Determine the [X, Y] coordinate at the center of the cell enclosing the given text.  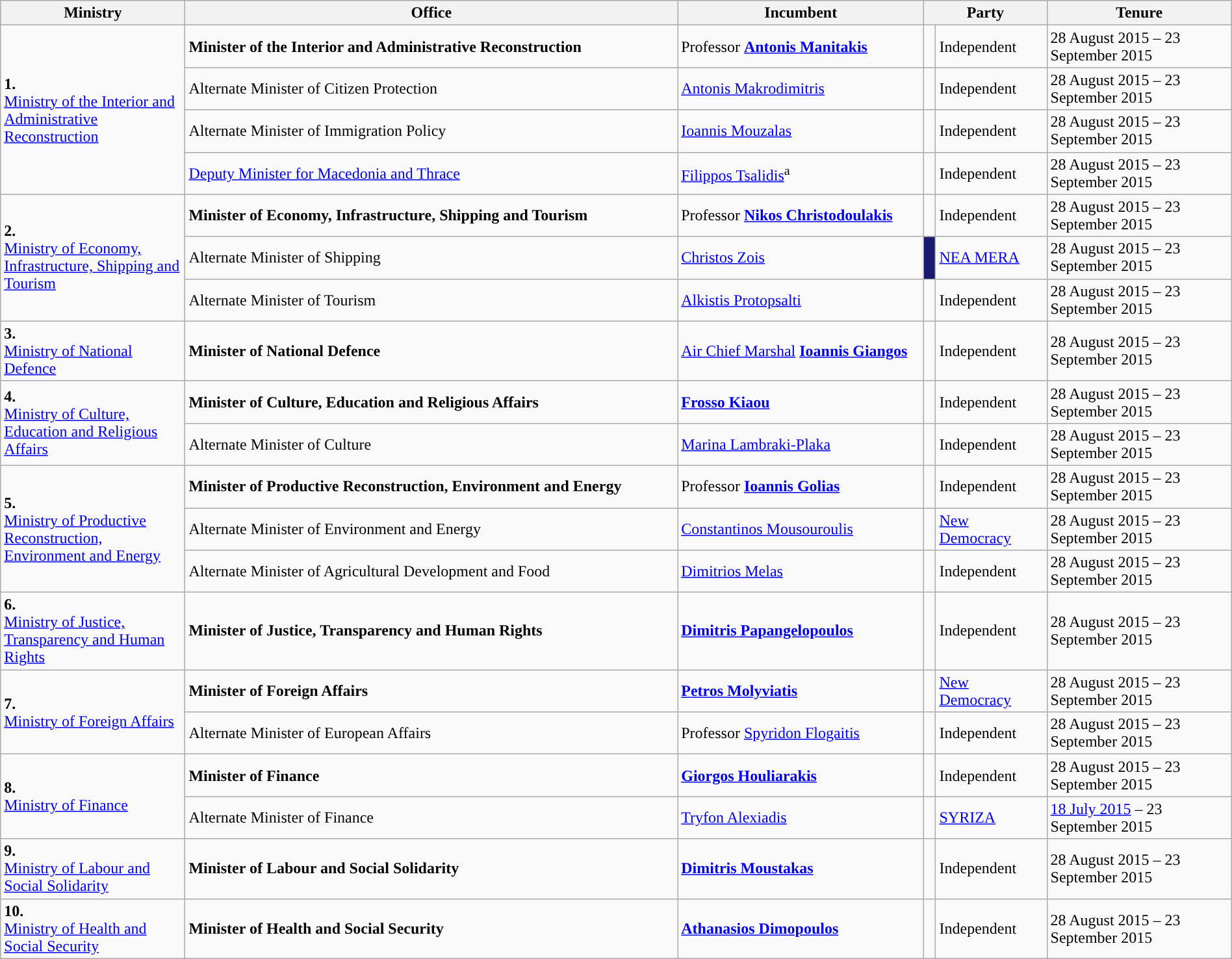
6.Ministry of Justice, Transparency and Human Rights [93, 632]
Petros Molyviatis [801, 691]
Minister of Finance [431, 776]
Ministry [93, 13]
Dimitris Papangelopoulos [801, 632]
Dimitrios Melas [801, 572]
Marina Lambraki-Plaka [801, 444]
Minister of Foreign Affairs [431, 691]
Alternate Minister of Tourism [431, 300]
Athanasios Dimopoulos [801, 928]
Tenure [1139, 13]
Deputy Minister for Macedonia and Thrace [431, 173]
4.Ministry of Culture, Education and Religious Affairs [93, 423]
3.Ministry of National Defence [93, 351]
NEA MERA [992, 257]
Dimitris Moustakas [801, 869]
Tryfon Alexiadis [801, 817]
Alkistis Protopsalti [801, 300]
Professor Ioannis Golias [801, 486]
Minister of the Interior and Administrative Reconstruction [431, 47]
Alternate Minister of Shipping [431, 257]
Incumbent [801, 13]
Filippos Tsalidisa [801, 173]
Alternate Minister of Environment and Energy [431, 529]
Christos Zois [801, 257]
Alternate Minister of Agricultural Development and Food [431, 572]
8.Ministry of Finance [93, 797]
Minister of Economy, Infrastructure, Shipping and Tourism [431, 216]
Minister of Health and Social Security [431, 928]
Professor Spyridon Flogaitis [801, 733]
Minister of Culture, Education and Religious Affairs [431, 402]
7.Ministry of Foreign Affairs [93, 712]
Alternate Minister of Culture [431, 444]
5.Ministry of Productive Reconstruction, Environment and Energy [93, 529]
Office [431, 13]
Alternate Minister of Finance [431, 817]
Constantinos Mousouroulis [801, 529]
9.Ministry of Labour and Social Solidarity [93, 869]
2.Ministry of Economy, Infrastructure, Shipping and Tourism [93, 257]
Party [985, 13]
18 July 2015 – 23 September 2015 [1139, 817]
Minister of Justice, Transparency and Human Rights [431, 632]
Professor Antonis Manitakis [801, 47]
1.Ministry of the Interior and Administrative Reconstruction [93, 110]
Alternate Minister of European Affairs [431, 733]
SYRIZA [992, 817]
Minister of National Defence [431, 351]
Professor Nikos Christodoulakis [801, 216]
Ioannis Mouzalas [801, 131]
Frosso Kiaou [801, 402]
10.Ministry of Health and Social Security [93, 928]
Alternate Minister of Immigration Policy [431, 131]
Alternate Minister of Citizen Protection [431, 88]
Air Chief Marshal Ioannis Giangos [801, 351]
Minister of Labour and Social Solidarity [431, 869]
Giorgos Houliarakis [801, 776]
Antonis Makrodimitris [801, 88]
Minister of Productive Reconstruction, Environment and Energy [431, 486]
